From the cell containing the given text, extract its center point as (X, Y) coordinate. 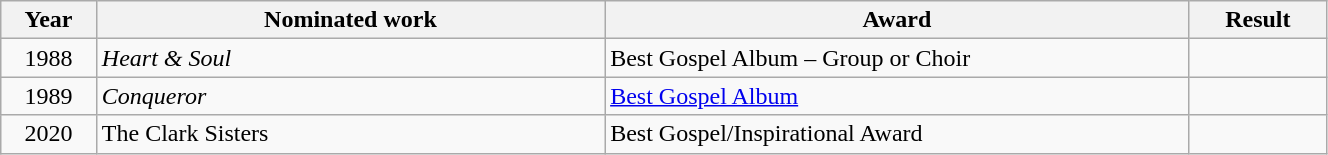
Best Gospel Album (898, 96)
Result (1258, 20)
1988 (49, 58)
Year (49, 20)
The Clark Sisters (350, 134)
Best Gospel Album – Group or Choir (898, 58)
Award (898, 20)
Best Gospel/Inspirational Award (898, 134)
Heart & Soul (350, 58)
2020 (49, 134)
Nominated work (350, 20)
Conqueror (350, 96)
1989 (49, 96)
